Extract the [x, y] coordinate from the center of the cell holding the provided text.  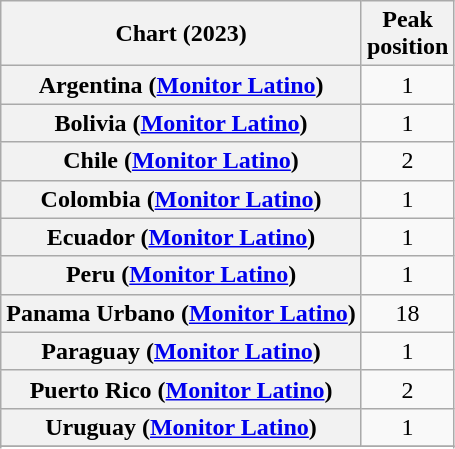
Ecuador (Monitor Latino) [182, 237]
18 [407, 313]
Uruguay (Monitor Latino) [182, 427]
Chart (2023) [182, 34]
Peru (Monitor Latino) [182, 275]
Panama Urbano (Monitor Latino) [182, 313]
Colombia (Monitor Latino) [182, 199]
Argentina (Monitor Latino) [182, 85]
Chile (Monitor Latino) [182, 161]
Peakposition [407, 34]
Paraguay (Monitor Latino) [182, 351]
Bolivia (Monitor Latino) [182, 123]
Puerto Rico (Monitor Latino) [182, 389]
